Output the (X, Y) coordinate of the center of the cell containing the given text.  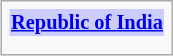
Republic of India (88, 22)
